Determine the (X, Y) coordinate at the center of the cell enclosing the given text.  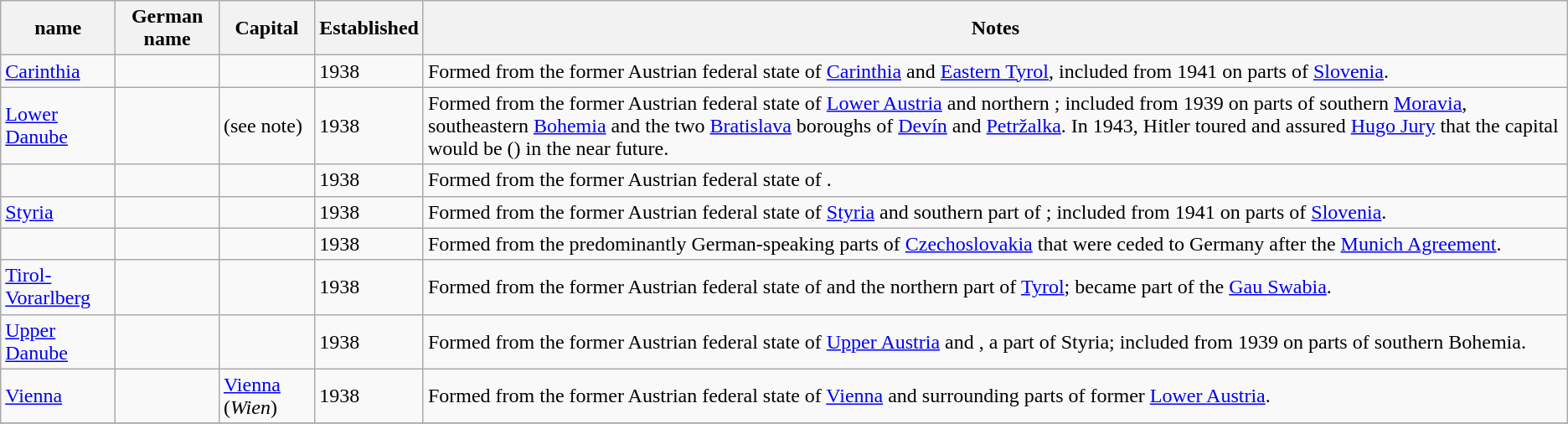
Tirol-Vorarlberg (59, 287)
Formed from the predominantly German-speaking parts of Czechoslovakia that were ceded to Germany after the Munich Agreement. (995, 244)
Formed from the former Austrian federal state of Vienna and surrounding parts of former Lower Austria. (995, 396)
Upper Danube (59, 342)
Carinthia (59, 71)
Styria (59, 212)
Formed from the former Austrian federal state of Carinthia and Eastern Tyrol, included from 1941 on parts of Slovenia. (995, 71)
(see note) (266, 126)
Formed from the former Austrian federal state of Styria and southern part of ; included from 1941 on parts of Slovenia. (995, 212)
Formed from the former Austrian federal state of Upper Austria and , a part of Styria; included from 1939 on parts of southern Bohemia. (995, 342)
Vienna (59, 396)
Notes (995, 28)
Formed from the former Austrian federal state of . (995, 180)
Formed from the former Austrian federal state of and the northern part of Tyrol; became part of the Gau Swabia. (995, 287)
Vienna (Wien) (266, 396)
German name (168, 28)
Lower Danube (59, 126)
name (59, 28)
Established (369, 28)
Capital (266, 28)
